Scan for the cell matching the given text and deliver its [x, y] coordinate at center. 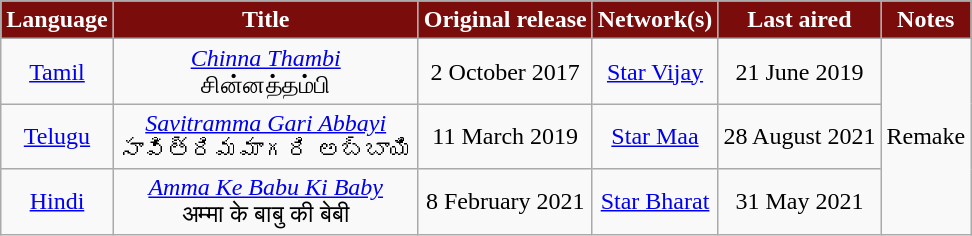
Amma Ke Babu Ki Baby अम्मा के बाबु की बेबी [266, 202]
Last aired [800, 20]
21 June 2019 [800, 72]
8 February 2021 [505, 202]
Chinna Thambi சின்னத்தம்பி [266, 72]
Remake [926, 136]
Original release [505, 20]
Star Vijay [655, 72]
Title [266, 20]
28 August 2021 [800, 136]
Hindi [57, 202]
Network(s) [655, 20]
Savitramma Gari Abbayi సావిత్రిమమాగరి అబ్బాయి [266, 136]
Tamil [57, 72]
Notes [926, 20]
Telugu [57, 136]
2 October 2017 [505, 72]
Star Bharat [655, 202]
31 May 2021 [800, 202]
Star Maa [655, 136]
Language [57, 20]
11 March 2019 [505, 136]
